Provide the [x, y] coordinate of the cell's center where the given text is located.  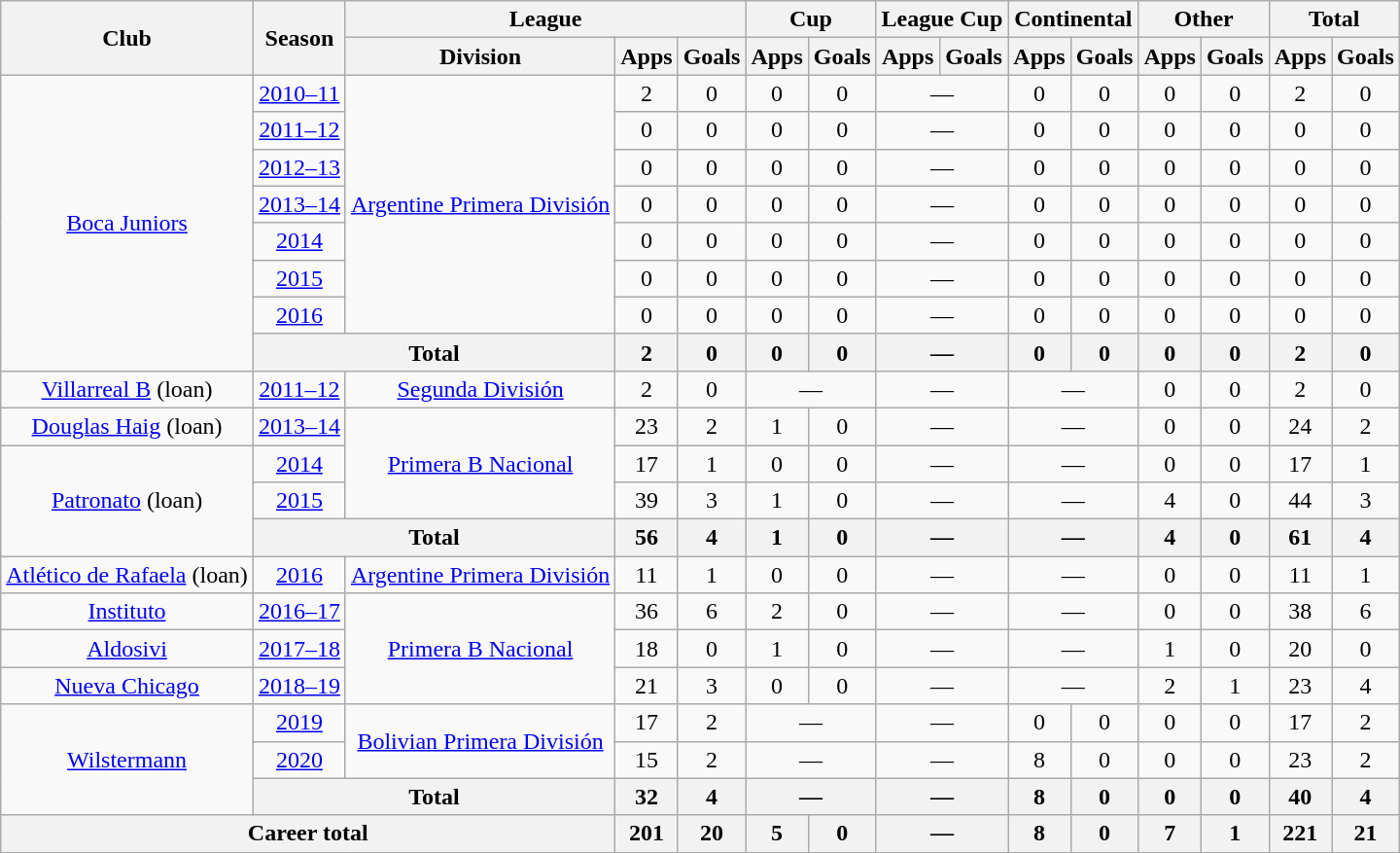
2018–19 [299, 686]
2019 [299, 723]
Bolivian Primera División [480, 741]
League Cup [942, 19]
38 [1300, 612]
7 [1170, 834]
Wilstermann [127, 760]
221 [1300, 834]
Segunda División [480, 389]
36 [647, 612]
Nueva Chicago [127, 686]
18 [647, 649]
2012–13 [299, 167]
League [544, 19]
Division [480, 56]
56 [647, 538]
Career total [308, 834]
Season [299, 38]
201 [647, 834]
Atlético de Rafaela (loan) [127, 575]
2010–11 [299, 93]
Other [1204, 19]
Douglas Haig (loan) [127, 426]
44 [1300, 501]
2017–18 [299, 649]
39 [647, 501]
5 [777, 834]
2016–17 [299, 612]
Instituto [127, 612]
2020 [299, 760]
40 [1300, 797]
Aldosivi [127, 649]
Patronato (loan) [127, 501]
Continental [1073, 19]
24 [1300, 426]
Villarreal B (loan) [127, 389]
Cup [811, 19]
32 [647, 797]
15 [647, 760]
61 [1300, 538]
Club [127, 38]
Boca Juniors [127, 223]
